Locate the cell with the specified text and output its (x, y) center coordinate. 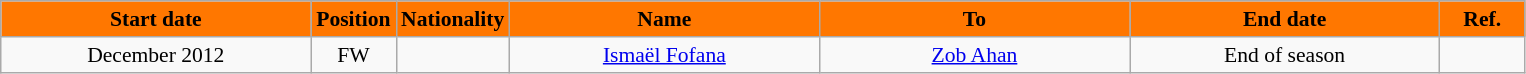
Name (664, 19)
FW (354, 55)
To (974, 19)
End of season (1285, 55)
End date (1285, 19)
Ref. (1482, 19)
Nationality (452, 19)
Ismaël Fofana (664, 55)
Position (354, 19)
Zob Ahan (974, 55)
Start date (156, 19)
December 2012 (156, 55)
